Pinpoint the cell where the given text exists, returning its (x, y) midpoint coordinate. 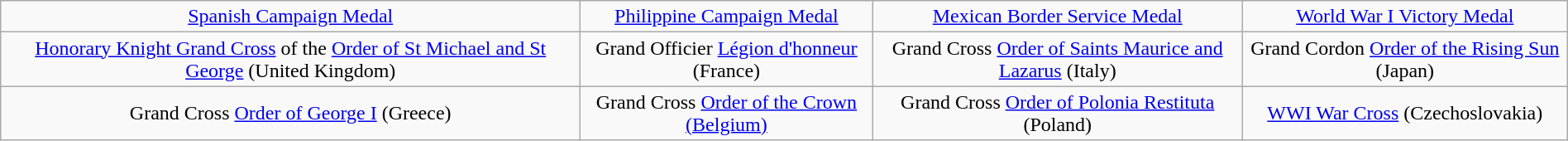
Mexican Border Service Medal (1057, 17)
Spanish Campaign Medal (291, 17)
WWI War Cross (Czechoslovakia) (1404, 113)
Honorary Knight Grand Cross of the Order of St Michael and St George (United Kingdom) (291, 60)
Grand Cross Order of Polonia Restituta (Poland) (1057, 113)
Grand Officier Légion d'honneur (France) (726, 60)
Grand Cross Order of George I (Greece) (291, 113)
Grand Cross Order of Saints Maurice and Lazarus (Italy) (1057, 60)
Philippine Campaign Medal (726, 17)
Grand Cross Order of the Crown (Belgium) (726, 113)
World War I Victory Medal (1404, 17)
Grand Cordon Order of the Rising Sun (Japan) (1404, 60)
